Output the (X, Y) coordinate of the center of the cell containing the given text.  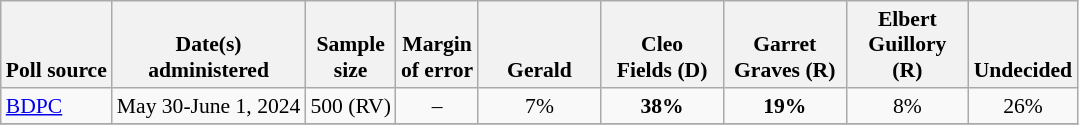
Gerald (540, 44)
Marginof error (437, 44)
19% (784, 106)
May 30-June 1, 2024 (209, 106)
500 (RV) (350, 106)
8% (908, 106)
38% (662, 106)
26% (1023, 106)
Poll source (56, 44)
7% (540, 106)
Undecided (1023, 44)
BDPC (56, 106)
Date(s)administered (209, 44)
CleoFields (D) (662, 44)
GarretGraves (R) (784, 44)
– (437, 106)
ElbertGuillory (R) (908, 44)
Samplesize (350, 44)
